Determine the (X, Y) coordinate at the center of the cell enclosing the given text.  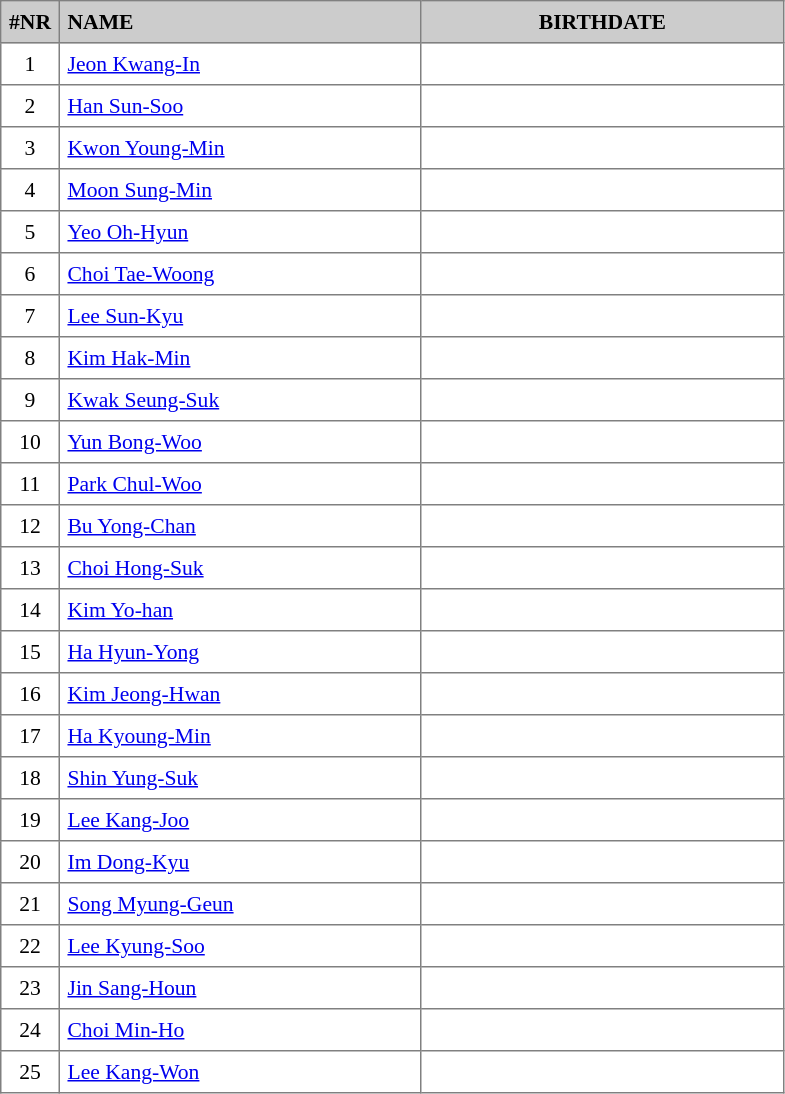
18 (30, 778)
Han Sun-Soo (240, 106)
11 (30, 484)
24 (30, 1030)
6 (30, 274)
Im Dong-Kyu (240, 862)
Park Chul-Woo (240, 484)
20 (30, 862)
Lee Kang-Won (240, 1072)
BIRTHDATE (602, 22)
#NR (30, 22)
Yun Bong-Woo (240, 442)
Lee Kang-Joo (240, 820)
Ha Kyoung-Min (240, 736)
Yeo Oh-Hyun (240, 232)
Lee Kyung-Soo (240, 946)
NAME (240, 22)
Kwon Young-Min (240, 148)
21 (30, 904)
Bu Yong-Chan (240, 526)
8 (30, 358)
1 (30, 64)
Lee Sun-Kyu (240, 316)
Kim Yo-han (240, 610)
Kim Jeong-Hwan (240, 694)
Choi Tae-Woong (240, 274)
17 (30, 736)
23 (30, 988)
Shin Yung-Suk (240, 778)
16 (30, 694)
14 (30, 610)
2 (30, 106)
9 (30, 400)
3 (30, 148)
22 (30, 946)
15 (30, 652)
10 (30, 442)
13 (30, 568)
Choi Hong-Suk (240, 568)
Kwak Seung-Suk (240, 400)
Kim Hak-Min (240, 358)
12 (30, 526)
7 (30, 316)
Jin Sang-Houn (240, 988)
Song Myung-Geun (240, 904)
Moon Sung-Min (240, 190)
19 (30, 820)
Ha Hyun-Yong (240, 652)
25 (30, 1072)
5 (30, 232)
Jeon Kwang-In (240, 64)
4 (30, 190)
Choi Min-Ho (240, 1030)
